Scan for the cell matching the given text and deliver its [x, y] coordinate at center. 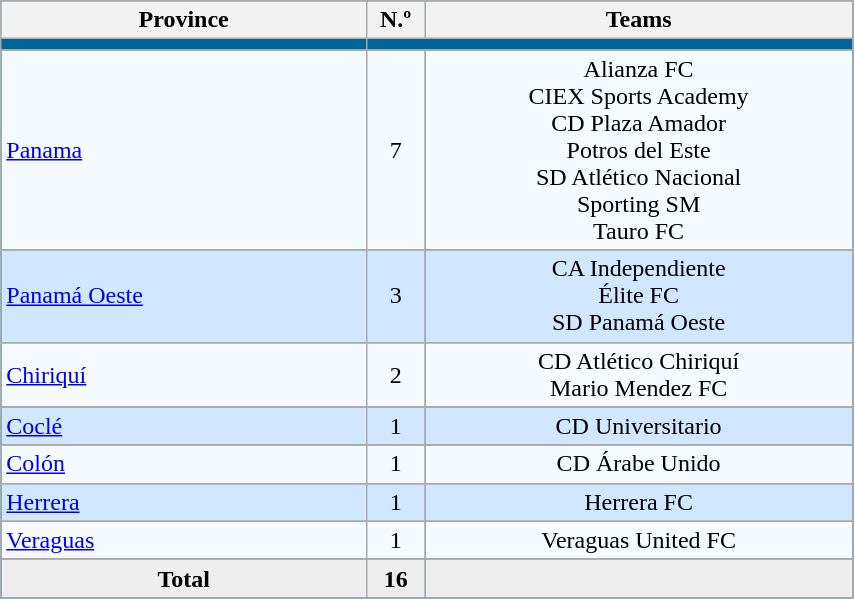
3 [396, 296]
Veraguas [184, 540]
Herrera FC [639, 502]
CD Universitario [639, 426]
CD Atlético ChiriquíMario Mendez FC [639, 374]
CA Independiente Élite FC SD Panamá Oeste [639, 296]
Coclé [184, 426]
Alianza FCCIEX Sports Academy CD Plaza Amador Potros del EsteSD Atlético Nacional Sporting SMTauro FC [639, 150]
CD Árabe Unido [639, 464]
Teams [639, 20]
Colón [184, 464]
Total [184, 578]
16 [396, 578]
Panama [184, 150]
Chiriquí [184, 374]
2 [396, 374]
Herrera [184, 502]
Panamá Oeste [184, 296]
N.º [396, 20]
Veraguas United FC [639, 540]
7 [396, 150]
Province [184, 20]
